Provide the (x, y) coordinate of the cell's center where the given text is located.  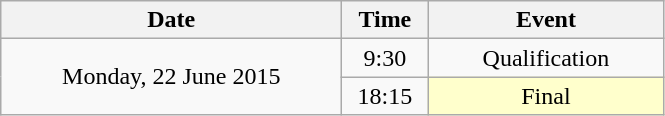
Event (546, 20)
Final (546, 96)
Qualification (546, 58)
Date (172, 20)
Monday, 22 June 2015 (172, 77)
Time (385, 20)
18:15 (385, 96)
9:30 (385, 58)
